Find where the given text appears and provide that cell's center as [X, Y] coordinate. 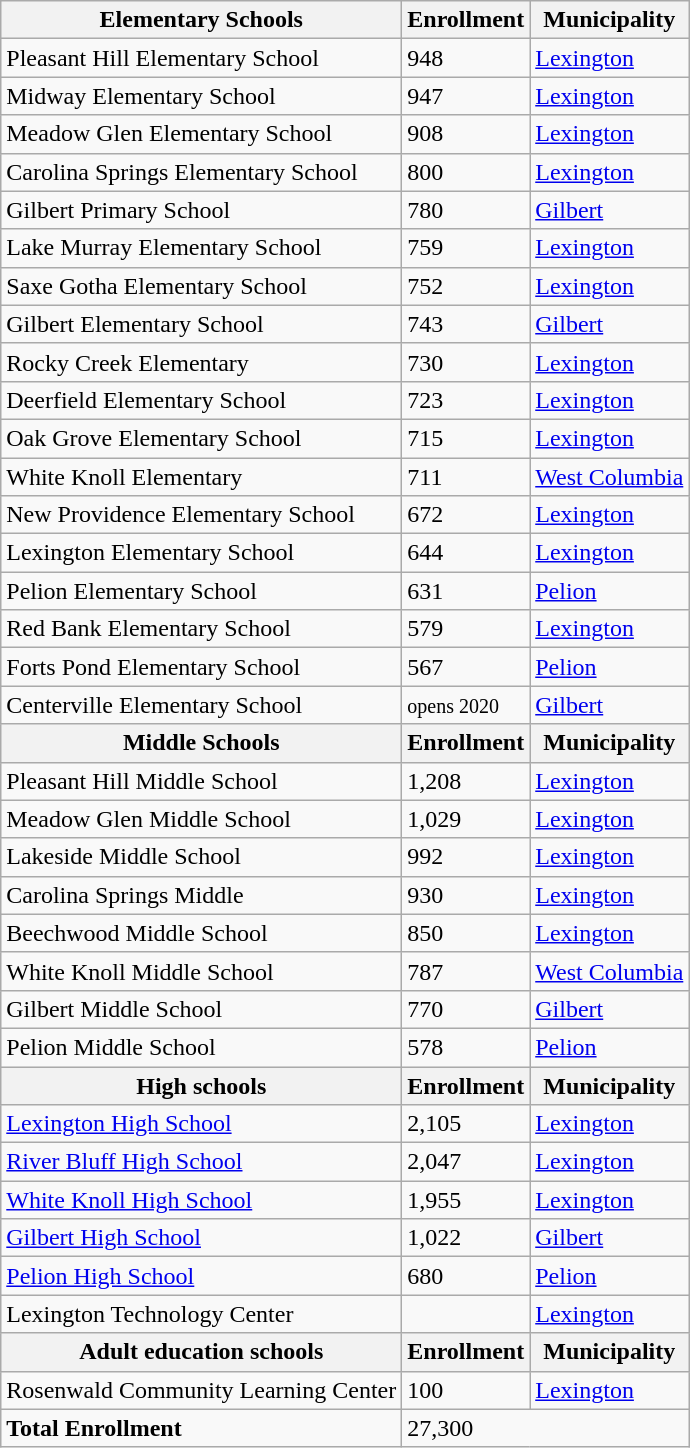
Pleasant Hill Elementary School [202, 58]
Meadow Glen Middle School [202, 819]
743 [466, 324]
578 [466, 1047]
White Knoll Elementary [202, 477]
644 [466, 553]
Carolina Springs Elementary School [202, 172]
Pelion Middle School [202, 1047]
947 [466, 96]
Total Enrollment [202, 1428]
Middle Schools [202, 743]
Lexington High School [202, 1124]
715 [466, 438]
Rosenwald Community Learning Center [202, 1390]
631 [466, 591]
Gilbert Elementary School [202, 324]
2,047 [466, 1162]
White Knoll Middle School [202, 971]
New Providence Elementary School [202, 515]
759 [466, 248]
Lexington Technology Center [202, 1314]
1,955 [466, 1200]
Carolina Springs Middle [202, 895]
948 [466, 58]
787 [466, 971]
Adult education schools [202, 1352]
Deerfield Elementary School [202, 400]
672 [466, 515]
High schools [202, 1085]
Midway Elementary School [202, 96]
Gilbert Middle School [202, 1009]
730 [466, 362]
711 [466, 477]
992 [466, 857]
opens 2020 [466, 705]
Meadow Glen Elementary School [202, 134]
Pleasant Hill Middle School [202, 781]
1,208 [466, 781]
Forts Pond Elementary School [202, 667]
Lakeside Middle School [202, 857]
1,022 [466, 1238]
930 [466, 895]
1,029 [466, 819]
River Bluff High School [202, 1162]
Rocky Creek Elementary [202, 362]
Centerville Elementary School [202, 705]
Gilbert High School [202, 1238]
Pelion High School [202, 1276]
Lexington Elementary School [202, 553]
Lake Murray Elementary School [202, 248]
White Knoll High School [202, 1200]
Red Bank Elementary School [202, 629]
567 [466, 667]
Gilbert Primary School [202, 210]
2,105 [466, 1124]
100 [466, 1390]
780 [466, 210]
800 [466, 172]
Oak Grove Elementary School [202, 438]
850 [466, 933]
27,300 [546, 1428]
908 [466, 134]
723 [466, 400]
Beechwood Middle School [202, 933]
680 [466, 1276]
752 [466, 286]
Pelion Elementary School [202, 591]
579 [466, 629]
Saxe Gotha Elementary School [202, 286]
770 [466, 1009]
Elementary Schools [202, 20]
